Capture the cell that displays the provided text and extract its [x, y] central coordinate. 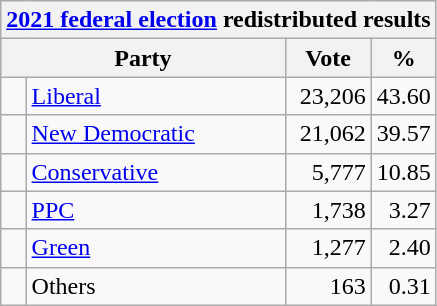
23,206 [328, 96]
2021 federal election redistributed results [218, 20]
21,062 [328, 134]
Green [156, 248]
Others [156, 286]
1,738 [328, 210]
5,777 [328, 172]
PPC [156, 210]
New Democratic [156, 134]
1,277 [328, 248]
3.27 [404, 210]
39.57 [404, 134]
Vote [328, 58]
Conservative [156, 172]
Liberal [156, 96]
2.40 [404, 248]
43.60 [404, 96]
163 [328, 286]
10.85 [404, 172]
Party [143, 58]
0.31 [404, 286]
% [404, 58]
